Determine the [X, Y] coordinate at the center of the cell enclosing the given text.  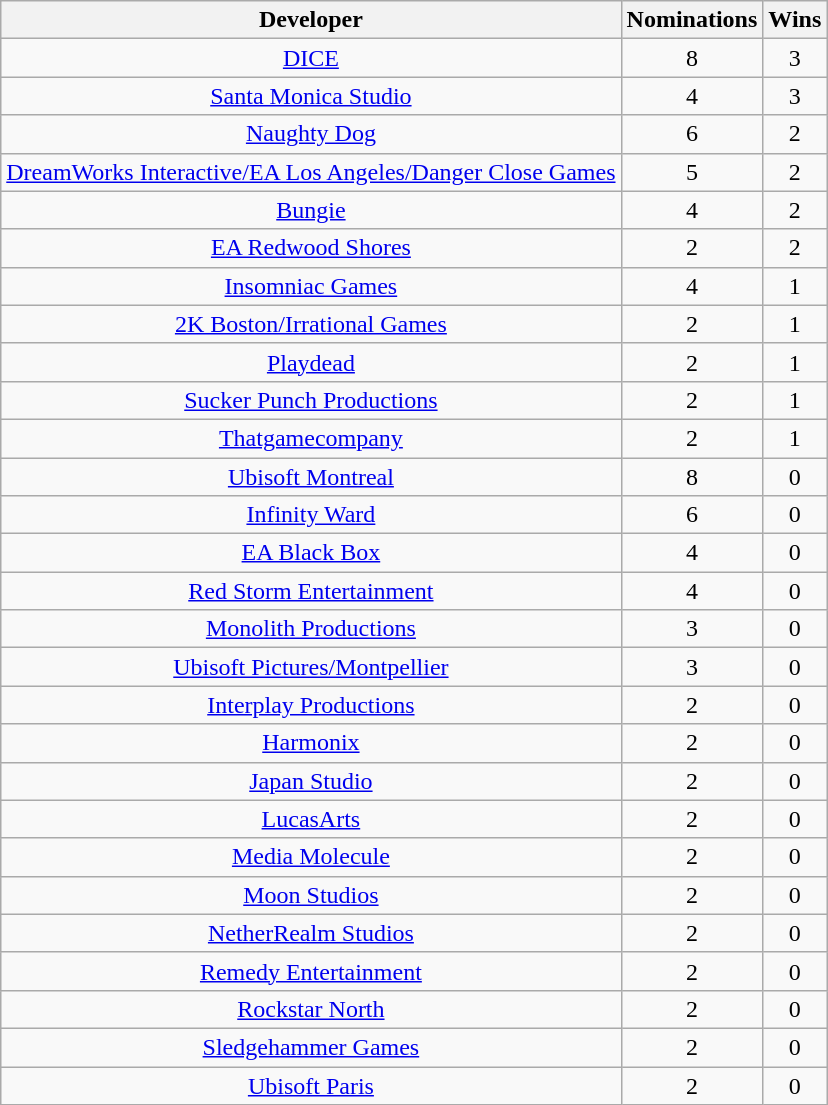
Santa Monica Studio [311, 96]
Interplay Productions [311, 705]
LucasArts [311, 819]
Bungie [311, 210]
Harmonix [311, 743]
DICE [311, 58]
Monolith Productions [311, 629]
Developer [311, 20]
Sucker Punch Productions [311, 400]
EA Redwood Shores [311, 248]
Rockstar North [311, 1009]
Sledgehammer Games [311, 1047]
DreamWorks Interactive/EA Los Angeles/Danger Close Games [311, 172]
EA Black Box [311, 553]
Insomniac Games [311, 286]
Media Molecule [311, 857]
Naughty Dog [311, 134]
Red Storm Entertainment [311, 591]
5 [692, 172]
NetherRealm Studios [311, 933]
Nominations [692, 20]
Infinity Ward [311, 515]
Wins [795, 20]
Japan Studio [311, 781]
Remedy Entertainment [311, 971]
Ubisoft Montreal [311, 477]
Thatgamecompany [311, 438]
Playdead [311, 362]
Ubisoft Pictures/Montpellier [311, 667]
2K Boston/Irrational Games [311, 324]
Ubisoft Paris [311, 1085]
Moon Studios [311, 895]
